Search for the cell housing the specified text and yield its (x, y) center coordinate. 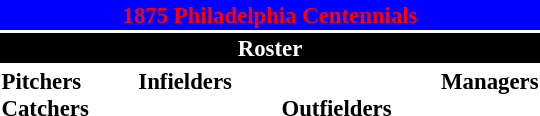
Roster (270, 48)
1875 Philadelphia Centennials (270, 15)
